For the text-containing cell, return its midpoint in [X, Y] coordinate format. 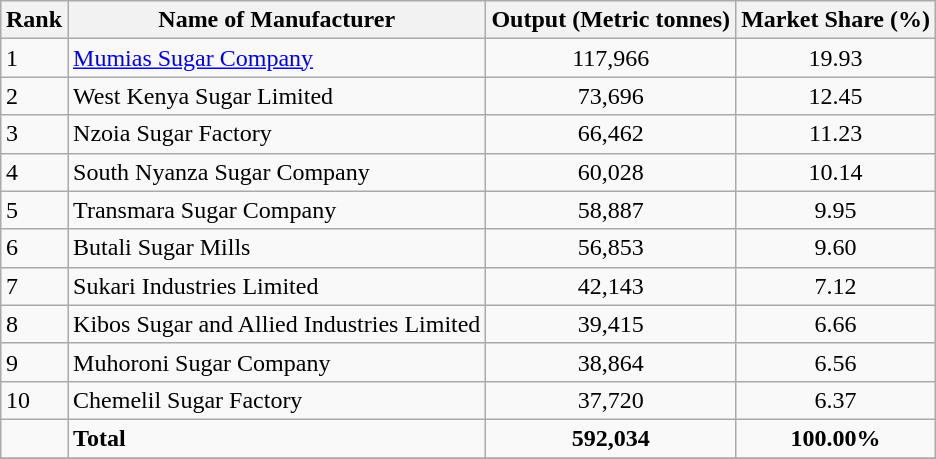
Market Share (%) [836, 20]
7.12 [836, 286]
12.45 [836, 96]
38,864 [611, 362]
58,887 [611, 210]
Sukari Industries Limited [277, 286]
117,966 [611, 58]
4 [34, 172]
10.14 [836, 172]
1 [34, 58]
8 [34, 324]
100.00% [836, 438]
Transmara Sugar Company [277, 210]
Muhoroni Sugar Company [277, 362]
West Kenya Sugar Limited [277, 96]
10 [34, 400]
Rank [34, 20]
5 [34, 210]
9.60 [836, 248]
Nzoia Sugar Factory [277, 134]
60,028 [611, 172]
6 [34, 248]
Total [277, 438]
39,415 [611, 324]
9.95 [836, 210]
11.23 [836, 134]
9 [34, 362]
3 [34, 134]
South Nyanza Sugar Company [277, 172]
66,462 [611, 134]
6.37 [836, 400]
592,034 [611, 438]
Mumias Sugar Company [277, 58]
56,853 [611, 248]
2 [34, 96]
6.66 [836, 324]
Output (Metric tonnes) [611, 20]
Chemelil Sugar Factory [277, 400]
Kibos Sugar and Allied Industries Limited [277, 324]
Butali Sugar Mills [277, 248]
73,696 [611, 96]
Name of Manufacturer [277, 20]
42,143 [611, 286]
19.93 [836, 58]
37,720 [611, 400]
7 [34, 286]
6.56 [836, 362]
